Scan for the cell matching the given text and deliver its [X, Y] coordinate at center. 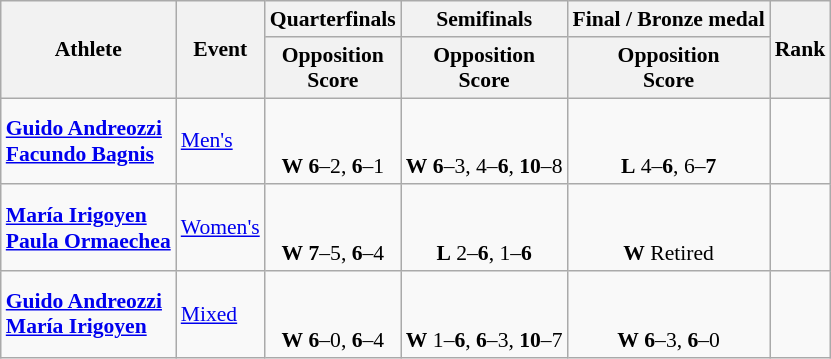
W 6–0, 6–4 [333, 314]
W 7–5, 6–4 [333, 228]
Quarterfinals [333, 19]
Event [220, 50]
María IrigoyenPaula Ormaechea [88, 228]
Mixed [220, 314]
Men's [220, 142]
W 6–3, 4–6, 10–8 [484, 142]
W 6–2, 6–1 [333, 142]
Guido AndreozziFacundo Bagnis [88, 142]
Final / Bronze medal [668, 19]
Rank [800, 50]
L 4–6, 6–7 [668, 142]
Athlete [88, 50]
W 1–6, 6–3, 10–7 [484, 314]
W 6–3, 6–0 [668, 314]
W Retired [668, 228]
Guido AndreozziMaría Irigoyen [88, 314]
Women's [220, 228]
Semifinals [484, 19]
L 2–6, 1–6 [484, 228]
